Find where the given text appears and provide that cell's center as [X, Y] coordinate. 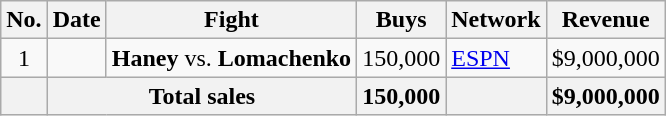
Fight [231, 20]
Network [496, 20]
1 [24, 58]
No. [24, 20]
Haney vs. Lomachenko [231, 58]
Buys [402, 20]
ESPN [496, 58]
Date [76, 20]
Revenue [606, 20]
Total sales [202, 96]
